Determine the (x, y) coordinate at the center of the cell enclosing the given text.  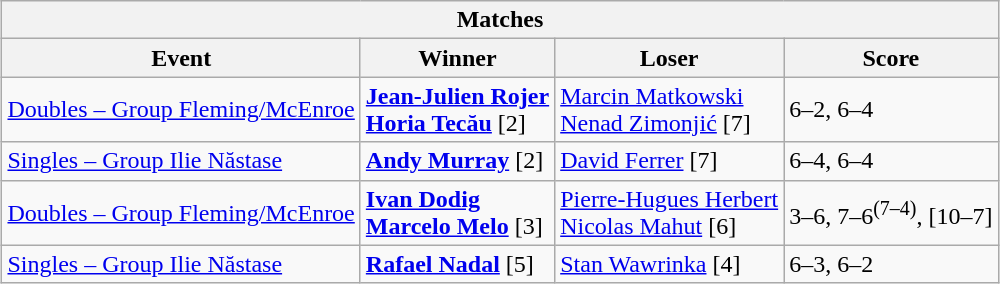
6–4, 6–4 (891, 161)
Loser (670, 58)
Event (181, 58)
Score (891, 58)
Winner (457, 58)
Pierre-Hugues Herbert Nicolas Mahut [6] (670, 212)
Jean-Julien Rojer Horia Tecău [2] (457, 110)
Rafael Nadal [5] (457, 264)
Ivan Dodig Marcelo Melo [3] (457, 212)
Stan Wawrinka [4] (670, 264)
6–2, 6–4 (891, 110)
Marcin Matkowski Nenad Zimonjić [7] (670, 110)
Andy Murray [2] (457, 161)
6–3, 6–2 (891, 264)
3–6, 7–6(7–4), [10–7] (891, 212)
David Ferrer [7] (670, 161)
Matches (500, 20)
